Pinpoint the cell where the given text exists, returning its (x, y) midpoint coordinate. 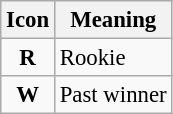
Icon (28, 20)
Past winner (113, 95)
W (28, 95)
Meaning (113, 20)
Rookie (113, 58)
R (28, 58)
